Output the [X, Y] coordinate of the center of the cell containing the given text.  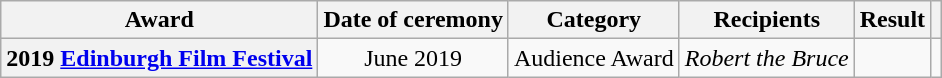
Result [892, 20]
Audience Award [594, 58]
Award [160, 20]
Robert the Bruce [766, 58]
Recipients [766, 20]
June 2019 [414, 58]
Category [594, 20]
Date of ceremony [414, 20]
2019 Edinburgh Film Festival [160, 58]
